Output the (x, y) coordinate of the center of the cell containing the given text.  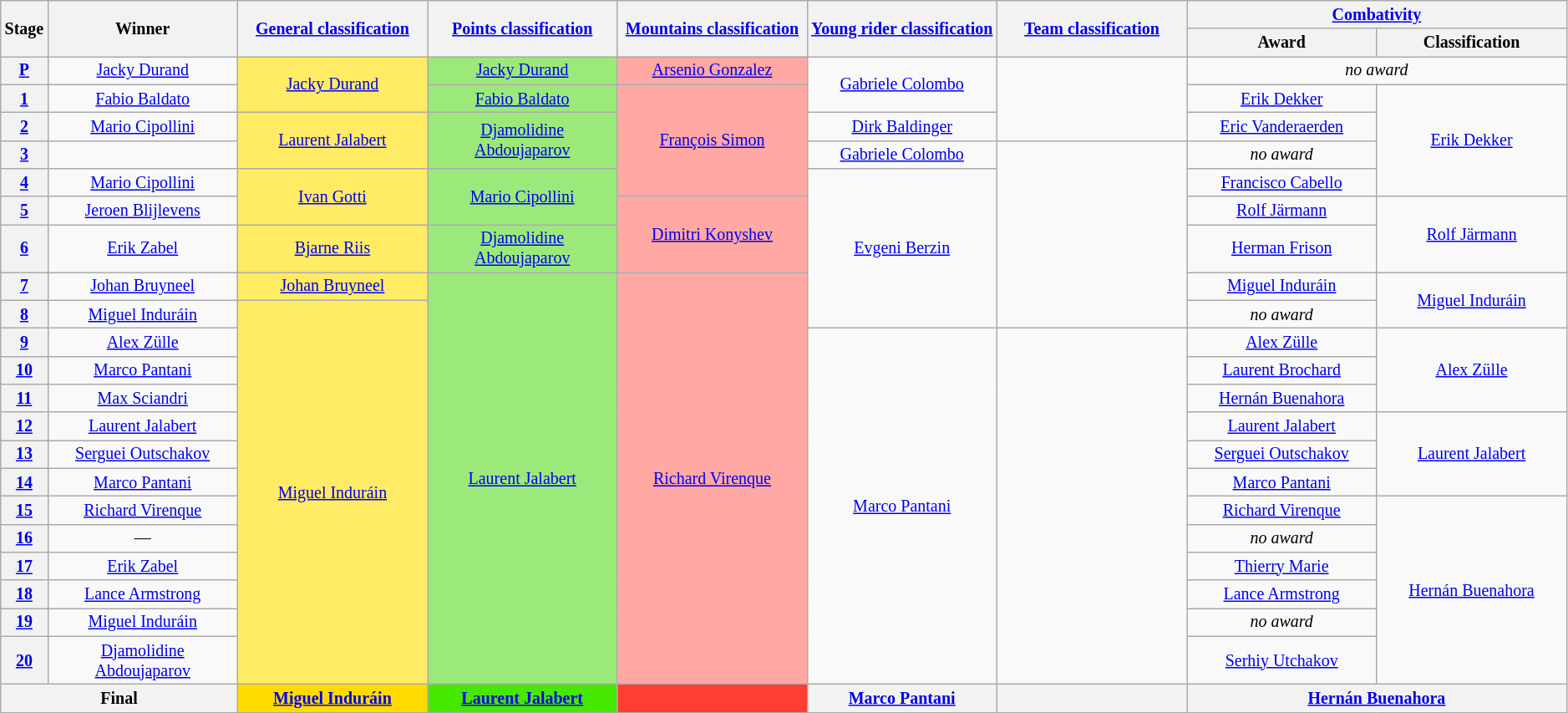
8 (24, 314)
Eric Vanderaerden (1281, 127)
15 (24, 510)
5 (24, 211)
9 (24, 343)
17 (24, 567)
6 (24, 249)
Young rider classification (902, 28)
Ivan Gotti (332, 197)
Combativity (1377, 15)
General classification (332, 28)
Award (1281, 43)
Evgeni Berzin (902, 249)
Winner (142, 28)
Thierry Marie (1281, 567)
François Simon (712, 140)
12 (24, 426)
Mountains classification (712, 28)
Serhiy Utchakov (1281, 660)
Laurent Brochard (1281, 371)
11 (24, 398)
13 (24, 455)
2 (24, 127)
3 (24, 154)
14 (24, 483)
Francisco Cabello (1281, 182)
Stage (24, 28)
1 (24, 99)
Arsenio Gonzalez (712, 70)
Herman Frison (1281, 249)
— (142, 538)
P (24, 70)
18 (24, 593)
16 (24, 538)
4 (24, 182)
7 (24, 286)
19 (24, 622)
Classification (1472, 43)
10 (24, 371)
Points classification (523, 28)
Max Sciandri (142, 398)
Team classification (1091, 28)
Dirk Baldinger (902, 127)
20 (24, 660)
Jeroen Blijlevens (142, 211)
Dimitri Konyshev (712, 234)
Final (119, 699)
Bjarne Riis (332, 249)
